For the text-containing cell, return its midpoint in (X, Y) coordinate format. 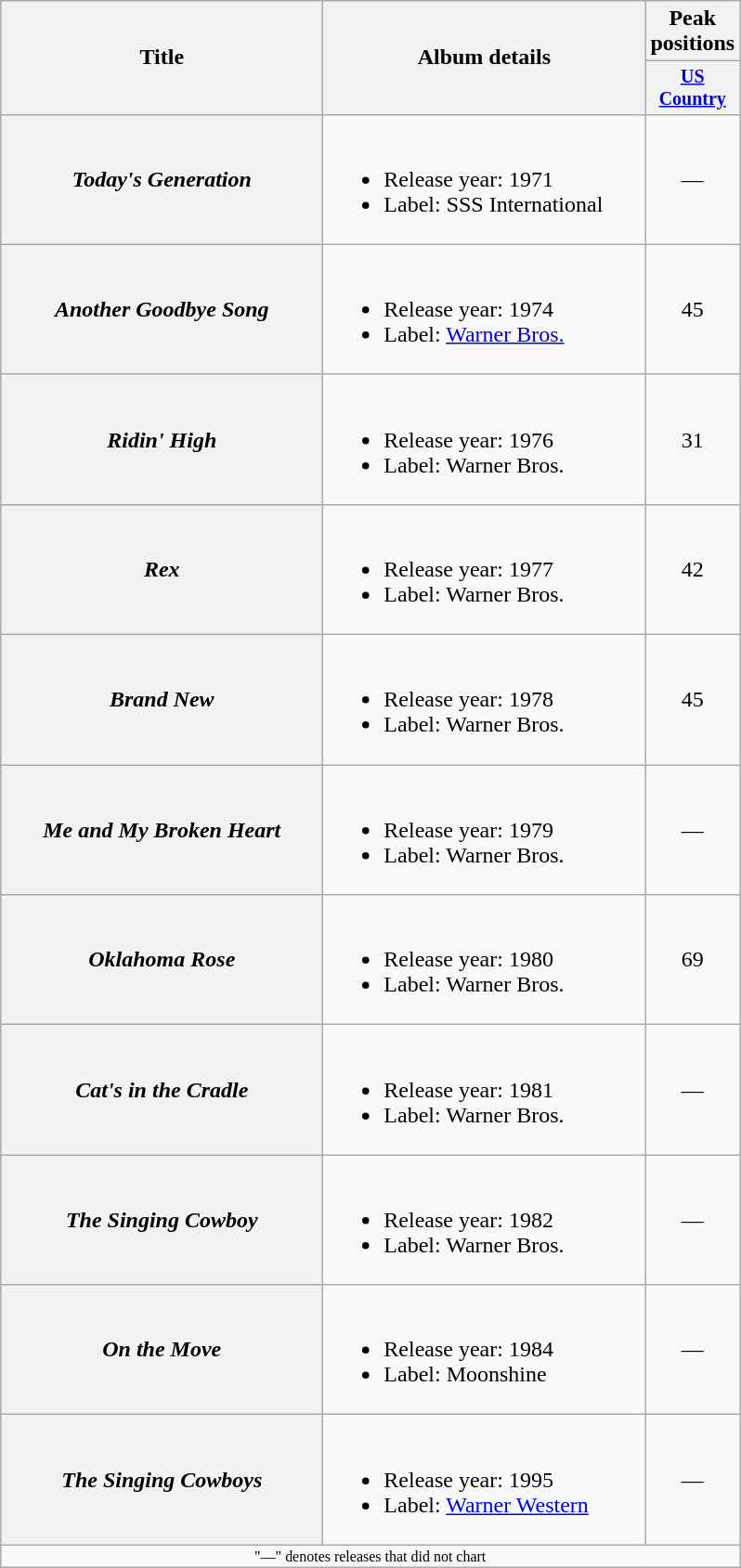
Release year: 1979Label: Warner Bros. (485, 830)
69 (693, 960)
Today's Generation (162, 179)
The Singing Cowboy (162, 1220)
Me and My Broken Heart (162, 830)
Peak positions (693, 32)
Album details (485, 58)
Ridin' High (162, 439)
Release year: 1977Label: Warner Bros. (485, 569)
On the Move (162, 1350)
Title (162, 58)
Release year: 1995Label: Warner Western (485, 1480)
US Country (693, 87)
"—" denotes releases that did not chart (370, 1556)
Oklahoma Rose (162, 960)
Release year: 1982Label: Warner Bros. (485, 1220)
Cat's in the Cradle (162, 1090)
Brand New (162, 700)
Release year: 1978Label: Warner Bros. (485, 700)
Release year: 1976Label: Warner Bros. (485, 439)
Rex (162, 569)
Release year: 1971Label: SSS International (485, 179)
The Singing Cowboys (162, 1480)
Another Goodbye Song (162, 309)
31 (693, 439)
42 (693, 569)
Release year: 1981Label: Warner Bros. (485, 1090)
Release year: 1980Label: Warner Bros. (485, 960)
Release year: 1974Label: Warner Bros. (485, 309)
Release year: 1984Label: Moonshine (485, 1350)
